Detect which cell encompasses the target text, then output its [x, y] center coordinate. 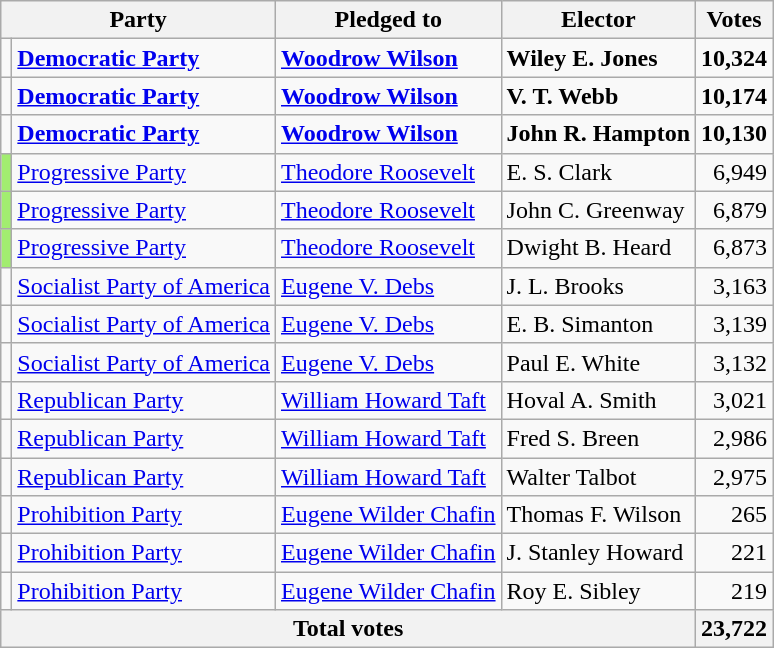
Elector [598, 20]
265 [734, 515]
V. T. Webb [598, 96]
Party [138, 20]
Thomas F. Wilson [598, 515]
Walter Talbot [598, 477]
Hoval A. Smith [598, 400]
Pledged to [388, 20]
3,163 [734, 286]
6,879 [734, 210]
Roy E. Sibley [598, 591]
Wiley E. Jones [598, 58]
3,139 [734, 324]
221 [734, 553]
Paul E. White [598, 362]
Fred S. Breen [598, 438]
3,021 [734, 400]
John R. Hampton [598, 134]
Dwight B. Heard [598, 248]
6,873 [734, 248]
219 [734, 591]
Total votes [348, 629]
6,949 [734, 172]
E. S. Clark [598, 172]
J. Stanley Howard [598, 553]
2,975 [734, 477]
3,132 [734, 362]
J. L. Brooks [598, 286]
John C. Greenway [598, 210]
23,722 [734, 629]
Votes [734, 20]
E. B. Simanton [598, 324]
10,324 [734, 58]
10,130 [734, 134]
2,986 [734, 438]
10,174 [734, 96]
